Extract the [X, Y] coordinate from the center of the cell holding the provided text.  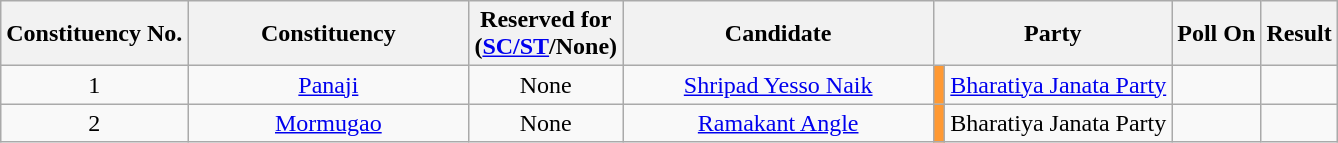
Ramakant Angle [778, 123]
Shripad Yesso Naik [778, 85]
Mormugao [328, 123]
Reserved for(SC/ST/None) [546, 34]
Result [1299, 34]
1 [94, 85]
Constituency [328, 34]
Panaji [328, 85]
Party [1053, 34]
Poll On [1216, 34]
Constituency No. [94, 34]
2 [94, 123]
Candidate [778, 34]
